Locate the cell with the specified text and output its (X, Y) center coordinate. 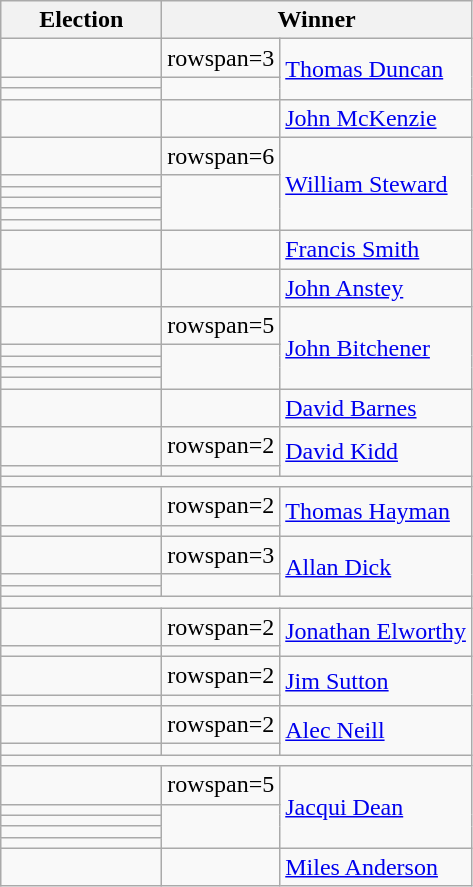
Alec Neill (376, 730)
David Kidd (376, 452)
John Anstey (376, 287)
Jacqui Dean (376, 807)
William Steward (376, 184)
David Barnes (376, 408)
Miles Anderson (376, 867)
Allan Dick (376, 566)
Jim Sutton (376, 682)
Winner (317, 20)
Election (82, 20)
Francis Smith (376, 249)
Thomas Duncan (376, 69)
John McKenzie (376, 118)
rowspan=6 (221, 156)
Jonathan Elworthy (376, 632)
Thomas Hayman (376, 512)
John Bitchener (376, 348)
